Extract the (x, y) coordinate from the center of the cell holding the provided text.  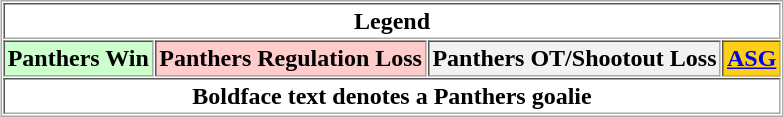
Boldface text denotes a Panthers goalie (392, 96)
Panthers Regulation Loss (291, 58)
ASG (752, 58)
Panthers OT/Shootout Loss (574, 58)
Panthers Win (78, 58)
Legend (392, 21)
